Pinpoint the cell where the given text exists, returning its (x, y) midpoint coordinate. 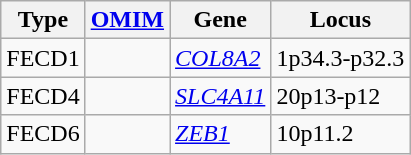
ZEB1 (220, 134)
FECD4 (43, 96)
SLC4A11 (220, 96)
10p11.2 (340, 134)
FECD6 (43, 134)
Gene (220, 20)
OMIM (127, 20)
COL8A2 (220, 58)
20p13-p12 (340, 96)
FECD1 (43, 58)
Type (43, 20)
1p34.3-p32.3 (340, 58)
Locus (340, 20)
